Capture the cell that displays the provided text and extract its (X, Y) central coordinate. 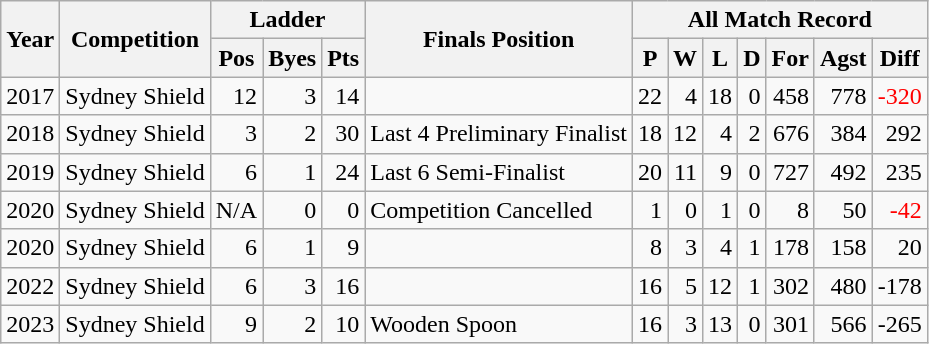
480 (843, 286)
Last 4 Preliminary Finalist (499, 134)
All Match Record (780, 20)
30 (344, 134)
Year (30, 39)
For (790, 58)
235 (900, 172)
Ladder (288, 20)
2017 (30, 96)
-178 (900, 286)
W (686, 58)
Competition Cancelled (499, 210)
302 (790, 286)
24 (344, 172)
178 (790, 248)
Pts (344, 58)
5 (686, 286)
2018 (30, 134)
P (650, 58)
50 (843, 210)
13 (720, 324)
Diff (900, 58)
Last 6 Semi-Finalist (499, 172)
301 (790, 324)
Byes (292, 58)
L (720, 58)
10 (344, 324)
2023 (30, 324)
778 (843, 96)
2019 (30, 172)
Competition (135, 39)
566 (843, 324)
-320 (900, 96)
22 (650, 96)
Pos (236, 58)
14 (344, 96)
458 (790, 96)
292 (900, 134)
Wooden Spoon (499, 324)
-265 (900, 324)
-42 (900, 210)
Finals Position (499, 39)
158 (843, 248)
2022 (30, 286)
D (752, 58)
492 (843, 172)
N/A (236, 210)
384 (843, 134)
676 (790, 134)
Agst (843, 58)
727 (790, 172)
11 (686, 172)
